Return (x, y) of the center of cell containing provided text 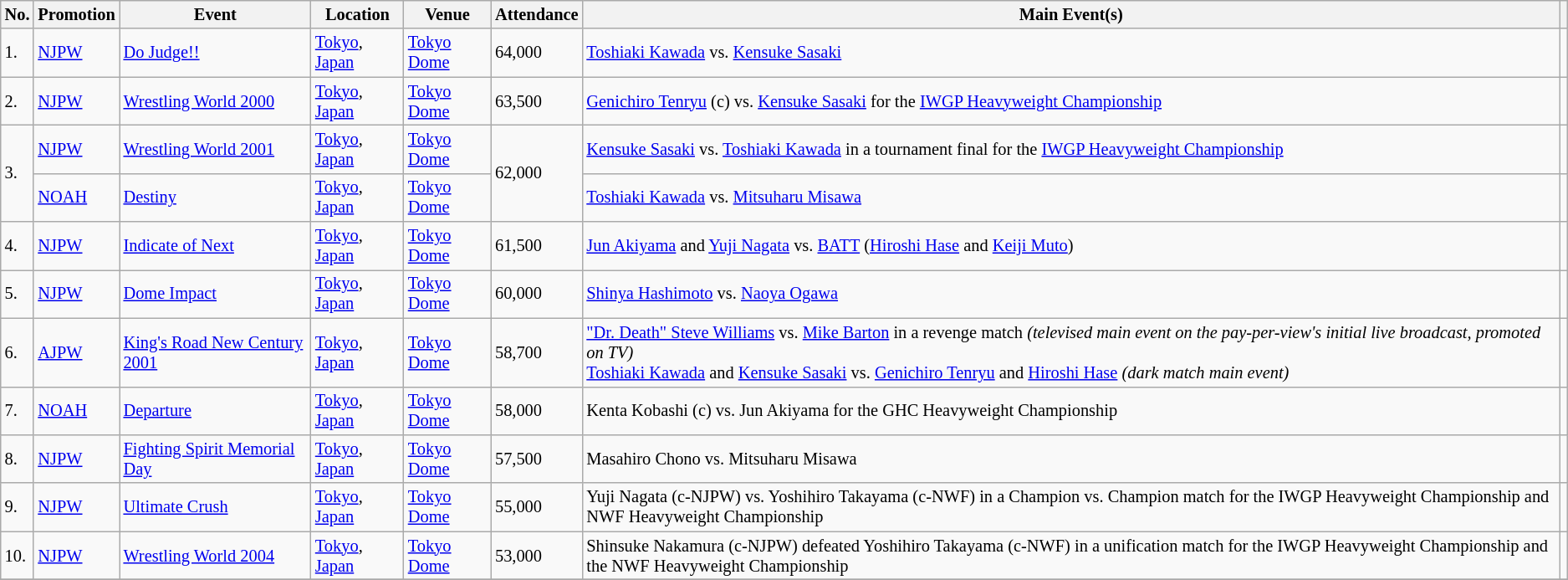
4. (18, 246)
2. (18, 101)
AJPW (76, 352)
Attendance (537, 14)
Departure (216, 411)
Promotion (76, 14)
Wrestling World 2000 (216, 101)
5. (18, 294)
Wrestling World 2001 (216, 149)
64,000 (537, 53)
9. (18, 507)
Dome Impact (216, 294)
King's Road New Century 2001 (216, 352)
58,000 (537, 411)
1. (18, 53)
Destiny (216, 198)
53,000 (537, 556)
Location (358, 14)
Wrestling World 2004 (216, 556)
3. (18, 172)
Masahiro Chono vs. Mitsuharu Misawa (1070, 459)
Venue (447, 14)
62,000 (537, 172)
Genichiro Tenryu (c) vs. Kensuke Sasaki for the IWGP Heavyweight Championship (1070, 101)
Kensuke Sasaki vs. Toshiaki Kawada in a tournament final for the IWGP Heavyweight Championship (1070, 149)
Jun Akiyama and Yuji Nagata vs. BATT (Hiroshi Hase and Keiji Muto) (1070, 246)
Kenta Kobashi (c) vs. Jun Akiyama for the GHC Heavyweight Championship (1070, 411)
10. (18, 556)
Toshiaki Kawada vs. Mitsuharu Misawa (1070, 198)
61,500 (537, 246)
60,000 (537, 294)
Event (216, 14)
Do Judge!! (216, 53)
55,000 (537, 507)
Shinya Hashimoto vs. Naoya Ogawa (1070, 294)
7. (18, 411)
Ultimate Crush (216, 507)
57,500 (537, 459)
Fighting Spirit Memorial Day (216, 459)
8. (18, 459)
6. (18, 352)
63,500 (537, 101)
Toshiaki Kawada vs. Kensuke Sasaki (1070, 53)
No. (18, 14)
Main Event(s) (1070, 14)
58,700 (537, 352)
Indicate of Next (216, 246)
